Extract the [x, y] coordinate from the center of the cell holding the provided text.  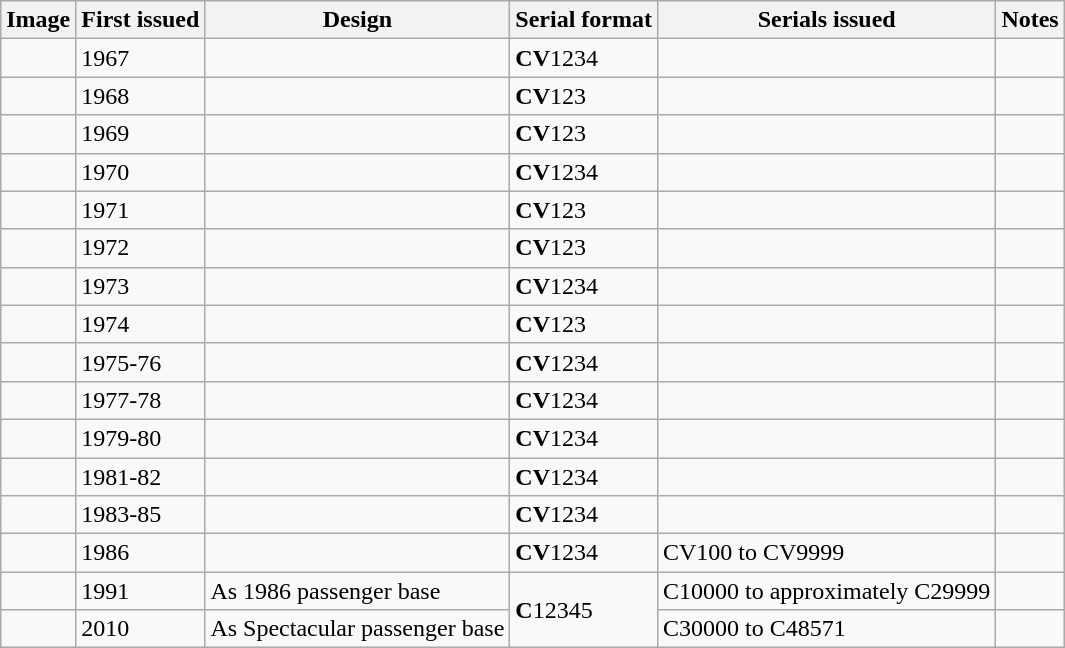
1981-82 [140, 477]
CV100 to CV9999 [826, 553]
1971 [140, 210]
Serial format [584, 20]
1973 [140, 286]
As Spectacular passenger base [358, 629]
1983-85 [140, 515]
Design [358, 20]
1974 [140, 324]
1969 [140, 134]
1991 [140, 591]
First issued [140, 20]
Notes [1030, 20]
C12345 [584, 610]
2010 [140, 629]
Serials issued [826, 20]
1972 [140, 248]
C30000 to C48571 [826, 629]
1967 [140, 58]
1979-80 [140, 438]
As 1986 passenger base [358, 591]
1975-76 [140, 362]
1968 [140, 96]
1970 [140, 172]
1986 [140, 553]
1977-78 [140, 400]
C10000 to approximately C29999 [826, 591]
Image [38, 20]
